Capture the cell that displays the provided text and extract its [X, Y] central coordinate. 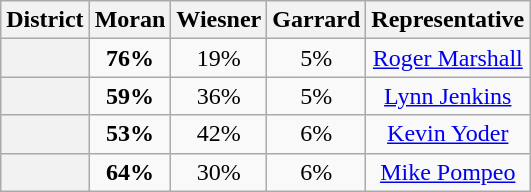
Roger Marshall [448, 58]
Moran [130, 20]
Kevin Yoder [448, 134]
Garrard [316, 20]
76% [130, 58]
42% [219, 134]
64% [130, 172]
36% [219, 96]
59% [130, 96]
53% [130, 134]
Mike Pompeo [448, 172]
Representative [448, 20]
Wiesner [219, 20]
30% [219, 172]
District [45, 20]
19% [219, 58]
Lynn Jenkins [448, 96]
